For the text-containing cell, return its midpoint in [x, y] coordinate format. 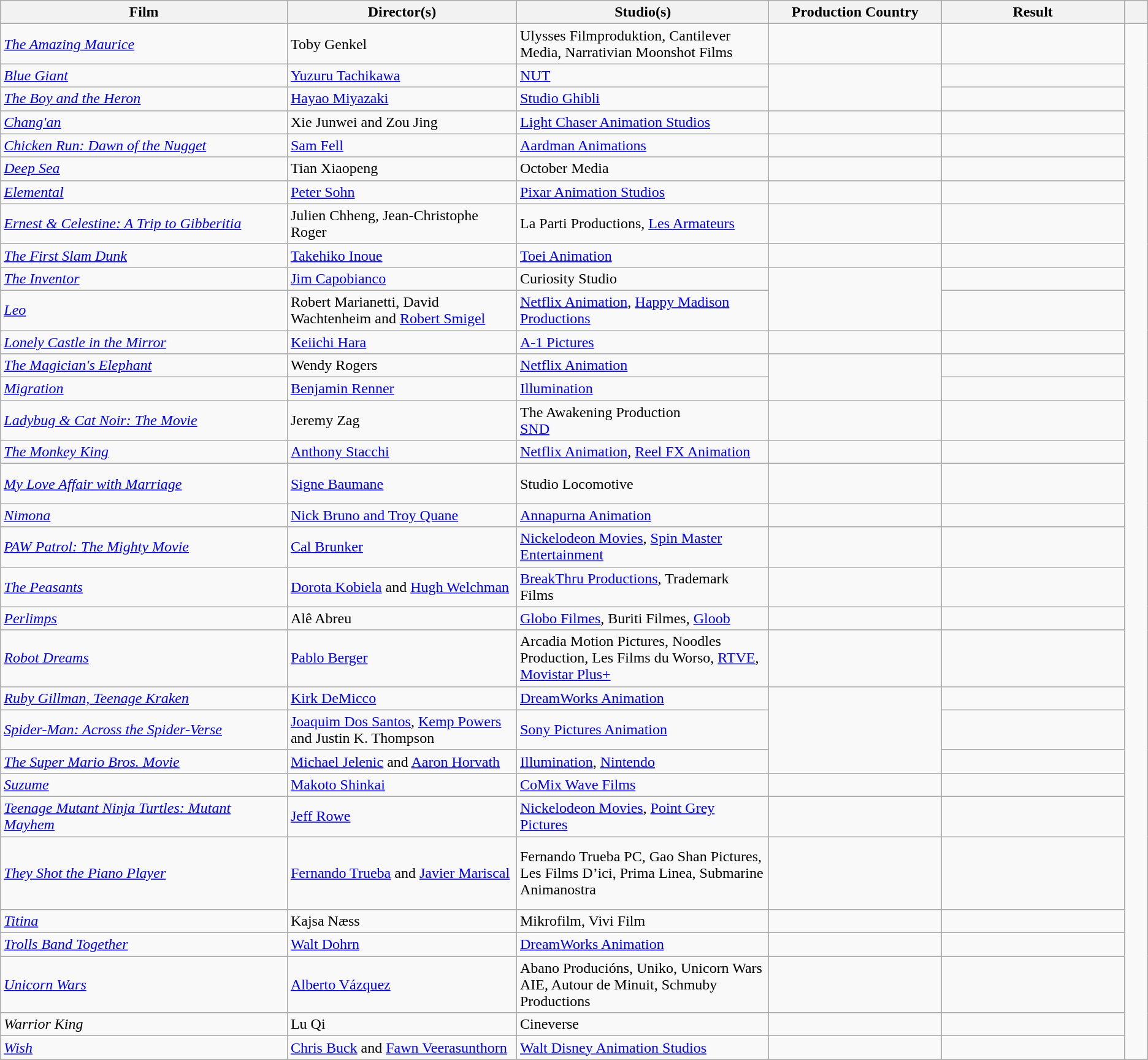
Keiichi Hara [402, 342]
Alberto Vázquez [402, 985]
Annapurna Animation [643, 515]
Unicorn Wars [144, 985]
The Monkey King [144, 452]
Trolls Band Together [144, 945]
Perlimps [144, 618]
Teenage Mutant Ninja Turtles: Mutant Mayhem [144, 816]
Pixar Animation Studios [643, 192]
The Super Mario Bros. Movie [144, 761]
Production Country [855, 12]
PAW Patrol: The Mighty Movie [144, 547]
Nimona [144, 515]
Makoto Shinkai [402, 785]
Chicken Run: Dawn of the Nugget [144, 145]
CoMix Wave Films [643, 785]
Deep Sea [144, 169]
Lonely Castle in the Mirror [144, 342]
Result [1033, 12]
Takehiko Inoue [402, 255]
Studio Ghibli [643, 99]
La Parti Productions, Les Armateurs [643, 223]
Globo Filmes, Buriti Filmes, Gloob [643, 618]
Ernest & Celestine: A Trip to Gibberitia [144, 223]
Film [144, 12]
Benjamin Renner [402, 389]
The Peasants [144, 586]
Suzume [144, 785]
Abano Producións, Uniko, Unicorn Wars AIE, Autour de Minuit, Schmuby Productions [643, 985]
NUT [643, 75]
Jeremy Zag [402, 421]
Wish [144, 1048]
Nickelodeon Movies, Point Grey Pictures [643, 816]
The First Slam Dunk [144, 255]
Director(s) [402, 12]
Arcadia Motion Pictures, Noodles Production, Les Films du Worso, RTVE, Movistar Plus+ [643, 658]
The Awakening ProductionSND [643, 421]
Netflix Animation [643, 366]
Jim Capobianco [402, 278]
Migration [144, 389]
Walt Dohrn [402, 945]
Wendy Rogers [402, 366]
Nickelodeon Movies, Spin Master Entertainment [643, 547]
Sony Pictures Animation [643, 730]
Pablo Berger [402, 658]
Robert Marianetti, David Wachtenheim and Robert Smigel [402, 310]
Walt Disney Animation Studios [643, 1048]
Curiosity Studio [643, 278]
Ruby Gillman, Teenage Kraken [144, 698]
A-1 Pictures [643, 342]
October Media [643, 169]
Lu Qi [402, 1024]
Studio(s) [643, 12]
Xie Junwei and Zou Jing [402, 122]
Sam Fell [402, 145]
Netflix Animation, Happy Madison Productions [643, 310]
Fernando Trueba PC, Gao Shan Pictures, Les Films D’ici, Prima Linea, Submarine Animanostra [643, 874]
Kirk DeMicco [402, 698]
Hayao Miyazaki [402, 99]
The Inventor [144, 278]
Warrior King [144, 1024]
Toby Genkel [402, 44]
Robot Dreams [144, 658]
The Boy and the Heron [144, 99]
Fernando Trueba and Javier Mariscal [402, 874]
Julien Chheng, Jean-Christophe Roger [402, 223]
Chang'an [144, 122]
Kajsa Næss [402, 921]
Joaquim Dos Santos, Kemp Powers and Justin K. Thompson [402, 730]
Yuzuru Tachikawa [402, 75]
Cal Brunker [402, 547]
They Shot the Piano Player [144, 874]
Anthony Stacchi [402, 452]
BreakThru Productions, Trademark Films [643, 586]
The Magician's Elephant [144, 366]
Blue Giant [144, 75]
Chris Buck and Fawn Veerasunthorn [402, 1048]
The Amazing Maurice [144, 44]
Toei Animation [643, 255]
Aardman Animations [643, 145]
Cineverse [643, 1024]
Illumination, Nintendo [643, 761]
Netflix Animation, Reel FX Animation [643, 452]
Peter Sohn [402, 192]
Jeff Rowe [402, 816]
Dorota Kobiela and Hugh Welchman [402, 586]
Ulysses Filmproduktion, Cantilever Media, Narrativian Moonshot Films [643, 44]
Mikrofilm, Vivi Film [643, 921]
Alê Abreu [402, 618]
My Love Affair with Marriage [144, 483]
Ladybug & Cat Noir: The Movie [144, 421]
Signe Baumane [402, 483]
Elemental [144, 192]
Nick Bruno and Troy Quane [402, 515]
Michael Jelenic and Aaron Horvath [402, 761]
Studio Locomotive [643, 483]
Tian Xiaopeng [402, 169]
Illumination [643, 389]
Titina [144, 921]
Leo [144, 310]
Spider-Man: Across the Spider-Verse [144, 730]
Light Chaser Animation Studios [643, 122]
